Find where the given text appears and provide that cell's center as [x, y] coordinate. 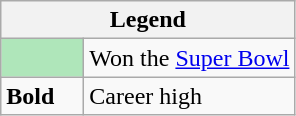
Won the Super Bowl [190, 58]
Bold [42, 96]
Legend [148, 20]
Career high [190, 96]
